For the text-containing cell, return its midpoint in (x, y) coordinate format. 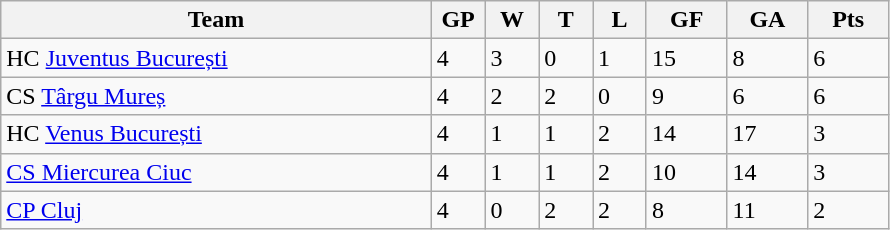
10 (686, 172)
GP (458, 20)
L (620, 20)
17 (768, 134)
15 (686, 58)
HC Venus București (216, 134)
W (512, 20)
GA (768, 20)
GF (686, 20)
CS Miercurea Ciuc (216, 172)
Team (216, 20)
CS Târgu Mureș (216, 96)
Pts (848, 20)
CP Cluj (216, 210)
9 (686, 96)
HC Juventus București (216, 58)
11 (768, 210)
T (566, 20)
